Return [x, y] of the center of cell containing provided text 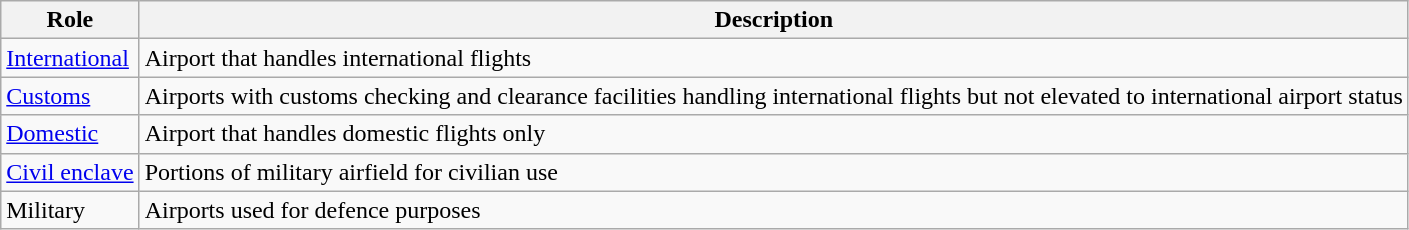
Airports with customs checking and clearance facilities handling international flights but not elevated to international airport status [774, 96]
Customs [70, 96]
Airports used for defence purposes [774, 210]
Airport that handles international flights [774, 58]
Domestic [70, 134]
Airport that handles domestic flights only [774, 134]
Role [70, 20]
Portions of military airfield for civilian use [774, 172]
Civil enclave [70, 172]
Military [70, 210]
Description [774, 20]
International [70, 58]
